Search for the cell housing the specified text and yield its [x, y] center coordinate. 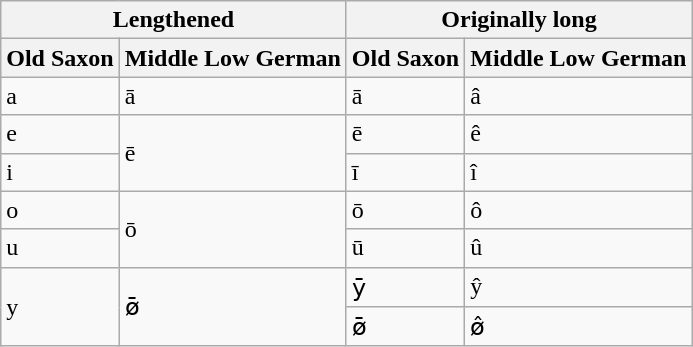
y [60, 306]
i [60, 172]
u [60, 248]
ū [405, 248]
ô [578, 210]
ø̂ [578, 327]
î [578, 172]
â [578, 96]
û [578, 248]
ȳ [405, 287]
a [60, 96]
Originally long [519, 20]
e [60, 134]
Lengthened [174, 20]
ŷ [578, 287]
ī [405, 172]
ê [578, 134]
o [60, 210]
